Return the [X, Y] coordinate for the center point of the cell that contains the specified text.  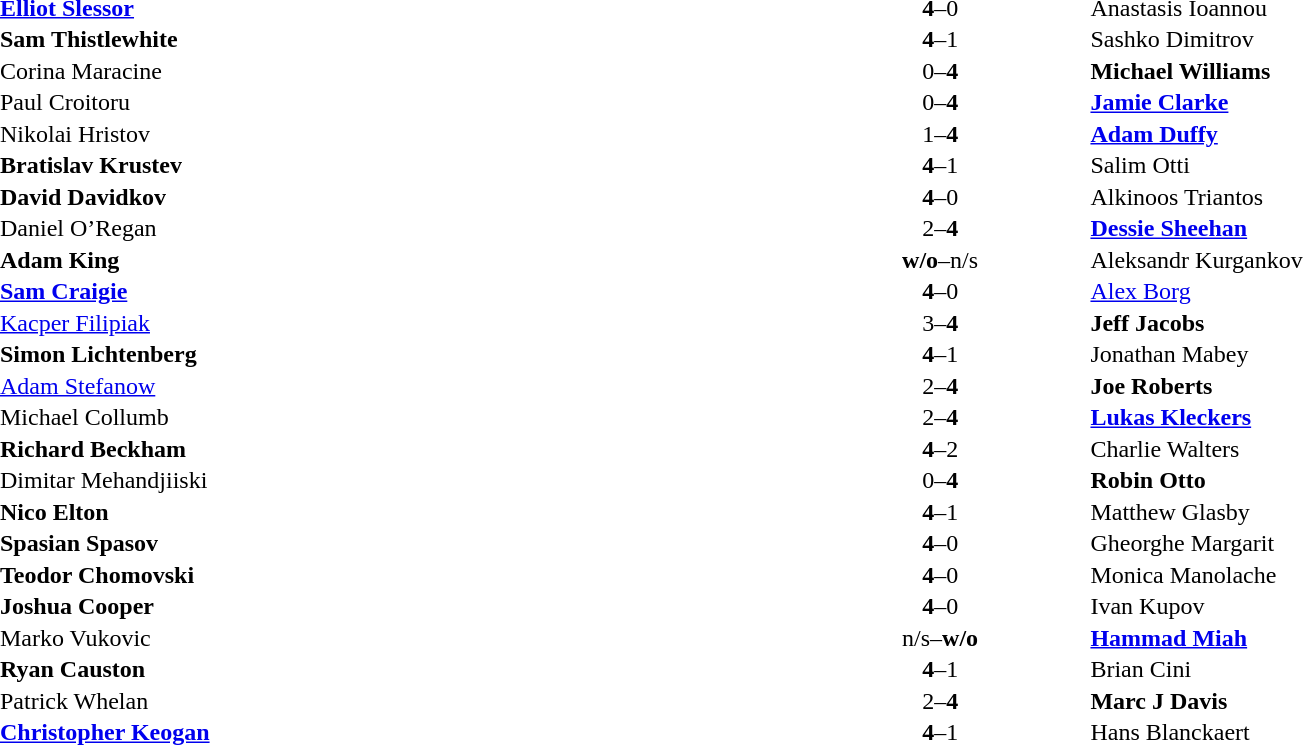
1–4 [940, 134]
3–4 [940, 323]
n/s–w/o [940, 638]
w/o–n/s [940, 260]
4–2 [940, 449]
